Extract the [X, Y] coordinate from the center of the cell holding the provided text.  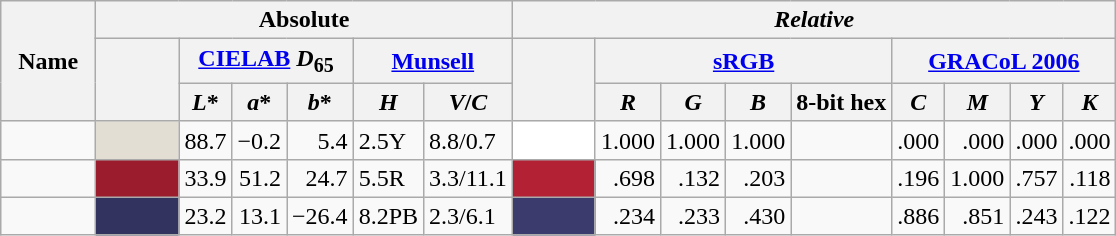
−0.2 [260, 140]
B [758, 102]
CIELAB D65 [266, 61]
2.5Y [388, 140]
Name [48, 61]
M [978, 102]
.118 [1090, 178]
Relative [814, 20]
88.7 [206, 140]
13.1 [260, 216]
2.3/6.1 [468, 216]
Munsell [432, 61]
.698 [628, 178]
.430 [758, 216]
a* [260, 102]
8.8/0.7 [468, 140]
.132 [694, 178]
sRGB [743, 61]
23.2 [206, 216]
8-bit hex [842, 102]
−26.4 [320, 216]
5.4 [320, 140]
33.9 [206, 178]
.196 [918, 178]
3.3/11.1 [468, 178]
5.5R [388, 178]
Absolute [304, 20]
b* [320, 102]
K [1090, 102]
24.7 [320, 178]
Y [1036, 102]
G [694, 102]
L* [206, 102]
51.2 [260, 178]
.886 [918, 216]
.233 [694, 216]
.234 [628, 216]
.851 [978, 216]
.122 [1090, 216]
V/C [468, 102]
.243 [1036, 216]
H [388, 102]
R [628, 102]
.203 [758, 178]
GRACoL 2006 [1004, 61]
.757 [1036, 178]
C [918, 102]
8.2PB [388, 216]
